Detect which cell encompasses the target text, then output its (X, Y) center coordinate. 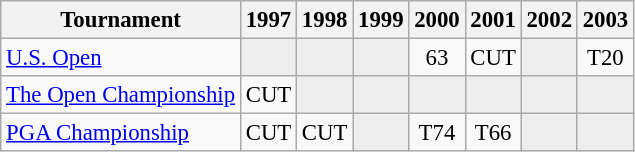
1998 (325, 20)
T20 (605, 58)
2003 (605, 20)
T74 (437, 133)
2000 (437, 20)
2002 (549, 20)
PGA Championship (121, 133)
2001 (493, 20)
1997 (268, 20)
1999 (381, 20)
U.S. Open (121, 58)
63 (437, 58)
T66 (493, 133)
Tournament (121, 20)
The Open Championship (121, 95)
